Return the (X, Y) coordinate for the center point of the cell that contains the specified text.  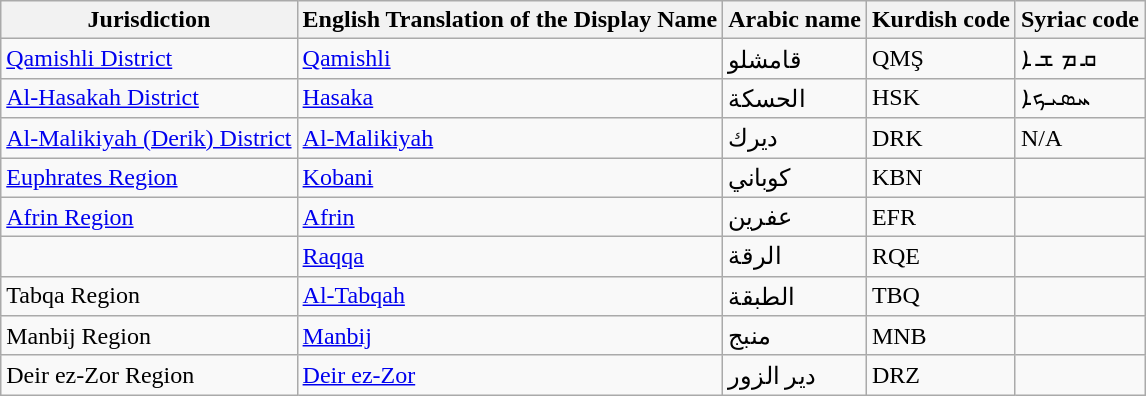
Tabqa Region (149, 296)
كوباني (795, 178)
Manbij Region (149, 336)
Manbij (510, 336)
Raqqa (510, 257)
الحسكة (795, 98)
EFR (940, 217)
Qamishli (510, 59)
عفرين (795, 217)
منبج (795, 336)
الرقة (795, 257)
Euphrates Region (149, 178)
ܩ ܡ ܫ ܐ (1080, 59)
DRZ (940, 375)
KBN (940, 178)
Afrin Region (149, 217)
ܚܣܝܟܐ (1080, 98)
HSK (940, 98)
الطبقة (795, 296)
Kurdish code (940, 20)
English Translation of the Display Name (510, 20)
DRK (940, 138)
Al-Tabqah (510, 296)
QMŞ (940, 59)
Al-Hasakah District (149, 98)
Jurisdiction (149, 20)
Afrin (510, 217)
N/A (1080, 138)
Al-Malikiyah (510, 138)
Al-Malikiyah (Derik) District (149, 138)
TBQ (940, 296)
Arabic name (795, 20)
Kobani (510, 178)
Hasaka (510, 98)
Syriac code (1080, 20)
قامشلو (795, 59)
Deir ez-Zor (510, 375)
دير الزور (795, 375)
RQE (940, 257)
Deir ez-Zor Region (149, 375)
Qamishli District (149, 59)
ديرك (795, 138)
MNB (940, 336)
